Provide the [X, Y] coordinate of the cell's center where the given text is located.  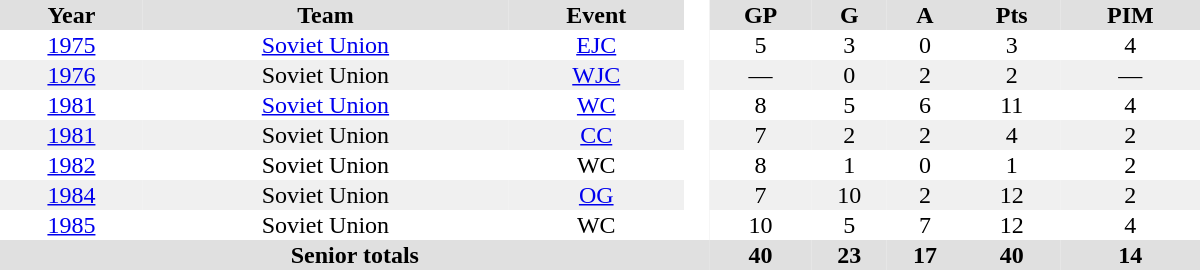
11 [1012, 105]
OG [596, 195]
23 [849, 255]
Team [326, 15]
WJC [596, 75]
17 [925, 255]
EJC [596, 45]
Event [596, 15]
A [925, 15]
PIM [1130, 15]
14 [1130, 255]
GP [761, 15]
G [849, 15]
Senior totals [355, 255]
CC [596, 135]
1976 [72, 75]
Pts [1012, 15]
1985 [72, 225]
1984 [72, 195]
Year [72, 15]
1975 [72, 45]
1982 [72, 165]
6 [925, 105]
